Return the [x, y] coordinate for the center point of the cell that contains the specified text.  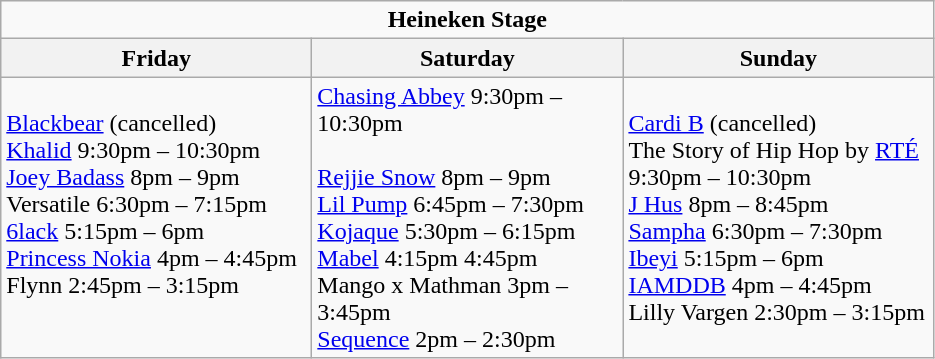
Sunday [778, 58]
Friday [156, 58]
Saturday [468, 58]
Heineken Stage [468, 20]
